Scan for the cell matching the given text and deliver its [x, y] coordinate at center. 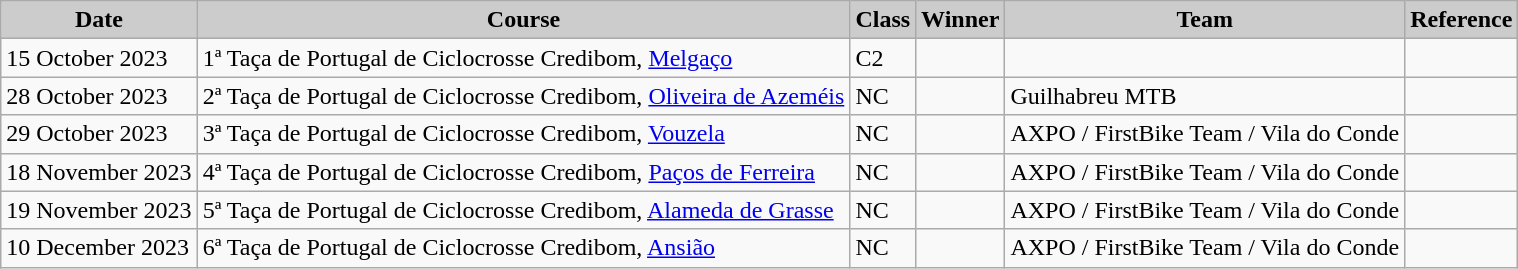
Team [1205, 20]
Course [524, 20]
5ª Taça de Portugal de Ciclocrosse Credibom, Alameda de Grasse [524, 210]
3ª Taça de Portugal de Ciclocrosse Credibom, Vouzela [524, 134]
Winner [960, 20]
C2 [883, 58]
18 November 2023 [99, 172]
4ª Taça de Portugal de Ciclocrosse Credibom, Paços de Ferreira [524, 172]
29 October 2023 [99, 134]
1ª Taça de Portugal de Ciclocrosse Credibom, Melgaço [524, 58]
10 December 2023 [99, 248]
6ª Taça de Portugal de Ciclocrosse Credibom, Ansião [524, 248]
Reference [1462, 20]
19 November 2023 [99, 210]
28 October 2023 [99, 96]
2ª Taça de Portugal de Ciclocrosse Credibom, Oliveira de Azeméis [524, 96]
Guilhabreu MTB [1205, 96]
Class [883, 20]
15 October 2023 [99, 58]
Date [99, 20]
